Output the (X, Y) coordinate of the center of the cell containing the given text.  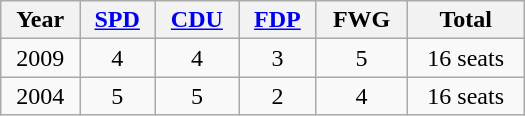
2 (278, 96)
CDU (197, 20)
FWG (362, 20)
2009 (40, 58)
SPD (118, 20)
Year (40, 20)
2004 (40, 96)
Total (466, 20)
3 (278, 58)
FDP (278, 20)
